Scan for the cell matching the given text and deliver its (X, Y) coordinate at center. 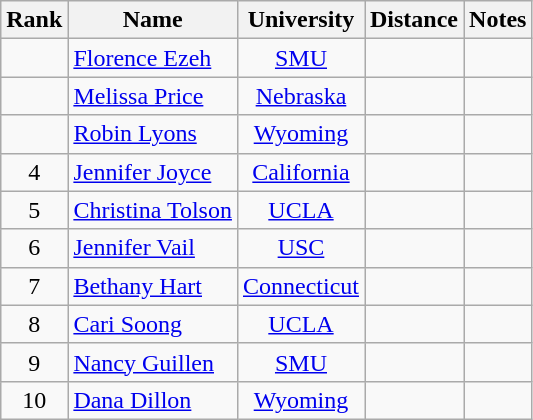
Nancy Guillen (153, 362)
Connecticut (300, 286)
7 (34, 286)
8 (34, 324)
Robin Lyons (153, 134)
Rank (34, 20)
Bethany Hart (153, 286)
5 (34, 210)
Florence Ezeh (153, 58)
University (300, 20)
Notes (498, 20)
Distance (414, 20)
Melissa Price (153, 96)
4 (34, 172)
Christina Tolson (153, 210)
USC (300, 248)
10 (34, 400)
California (300, 172)
Name (153, 20)
Dana Dillon (153, 400)
6 (34, 248)
Jennifer Vail (153, 248)
Jennifer Joyce (153, 172)
Nebraska (300, 96)
9 (34, 362)
Cari Soong (153, 324)
